Scan for the cell matching the given text and deliver its [X, Y] coordinate at center. 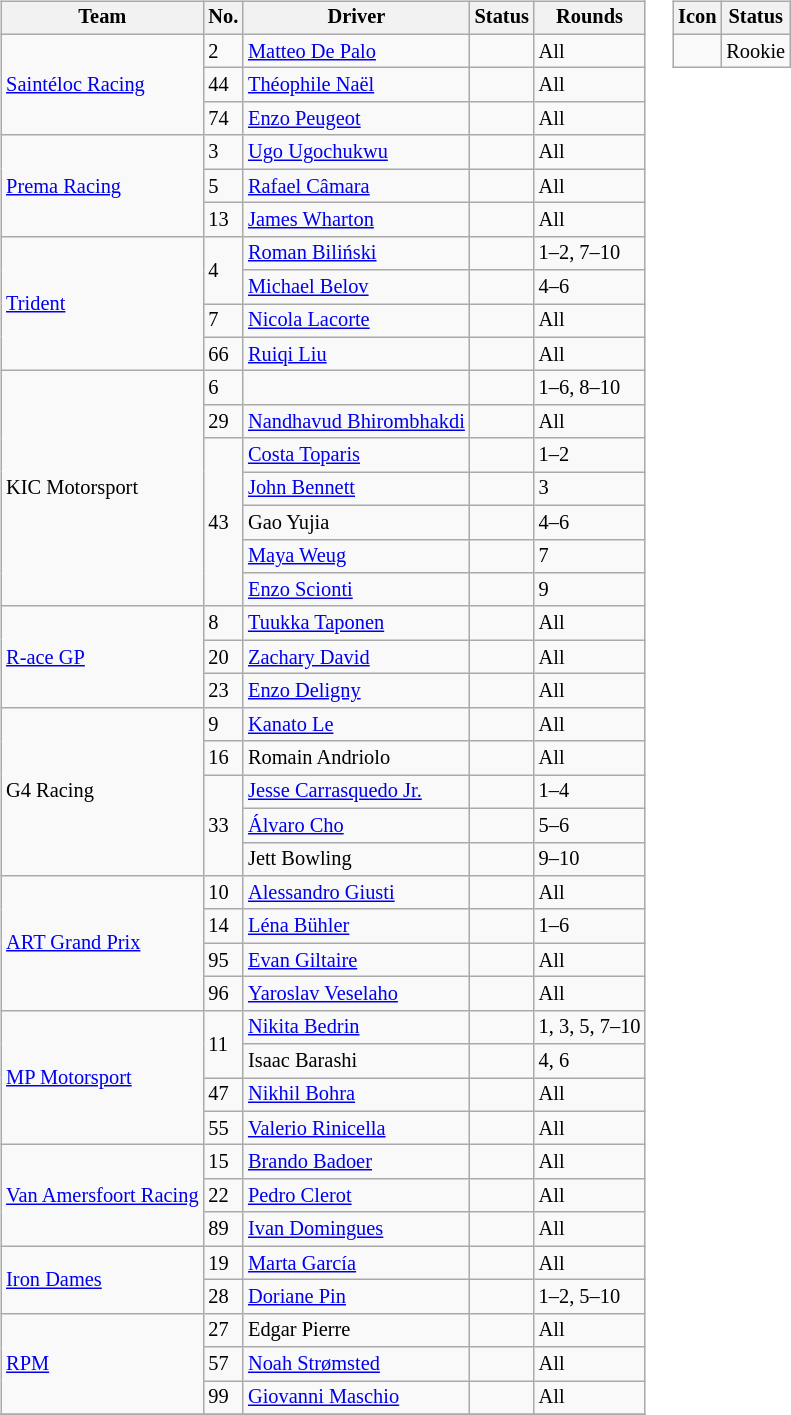
4, 6 [590, 1061]
Rafael Câmara [356, 186]
8 [223, 623]
99 [223, 1398]
Matteo De Palo [356, 51]
20 [223, 657]
15 [223, 1162]
Pedro Clerot [356, 1196]
74 [223, 119]
John Bennett [356, 489]
28 [223, 1297]
G4 Racing [102, 791]
Trident [102, 304]
Marta García [356, 1263]
1–6 [590, 926]
Enzo Scionti [356, 590]
Zachary David [356, 657]
Tuukka Taponen [356, 623]
RPM [102, 1364]
James Wharton [356, 220]
Nicola Lacorte [356, 321]
1–2 [590, 455]
R-ace GP [102, 656]
Théophile Naël [356, 85]
Rookie [756, 51]
57 [223, 1364]
2 [223, 51]
11 [223, 1044]
Ivan Domingues [356, 1229]
66 [223, 354]
4 [223, 270]
43 [223, 522]
Maya Weug [356, 556]
Isaac Barashi [356, 1061]
Yaroslav Veselaho [356, 994]
6 [223, 388]
1–2, 5–10 [590, 1297]
Enzo Deligny [356, 691]
Ugo Ugochukwu [356, 152]
Ruiqi Liu [356, 354]
19 [223, 1263]
Costa Toparis [356, 455]
1, 3, 5, 7–10 [590, 1027]
44 [223, 85]
Evan Giltaire [356, 960]
1–2, 7–10 [590, 253]
1–4 [590, 792]
Giovanni Maschio [356, 1398]
Saintéloc Racing [102, 84]
Noah Strømsted [356, 1364]
KIC Motorsport [102, 489]
Van Amersfoort Racing [102, 1196]
Valerio Rinicella [356, 1128]
96 [223, 994]
Team [102, 18]
23 [223, 691]
Driver [356, 18]
5 [223, 186]
Rounds [590, 18]
13 [223, 220]
Kanato Le [356, 724]
14 [223, 926]
33 [223, 826]
89 [223, 1229]
Roman Biliński [356, 253]
Iron Dames [102, 1280]
Doriane Pin [356, 1297]
1–6, 8–10 [590, 388]
Enzo Peugeot [356, 119]
10 [223, 893]
MP Motorsport [102, 1078]
22 [223, 1196]
Nandhavud Bhirombhakdi [356, 422]
27 [223, 1330]
5–6 [590, 825]
Prema Racing [102, 186]
Jesse Carrasquedo Jr. [356, 792]
9–10 [590, 859]
Nikhil Bohra [356, 1095]
Álvaro Cho [356, 825]
Jett Bowling [356, 859]
Romain Andriolo [356, 758]
55 [223, 1128]
Gao Yujia [356, 522]
Brando Badoer [356, 1162]
Nikita Bedrin [356, 1027]
95 [223, 960]
29 [223, 422]
Léna Bühler [356, 926]
Alessandro Giusti [356, 893]
16 [223, 758]
ART Grand Prix [102, 944]
47 [223, 1095]
Michael Belov [356, 287]
Edgar Pierre [356, 1330]
No. [223, 18]
Icon [697, 18]
